Extract the [X, Y] coordinate from the center of the cell holding the provided text.  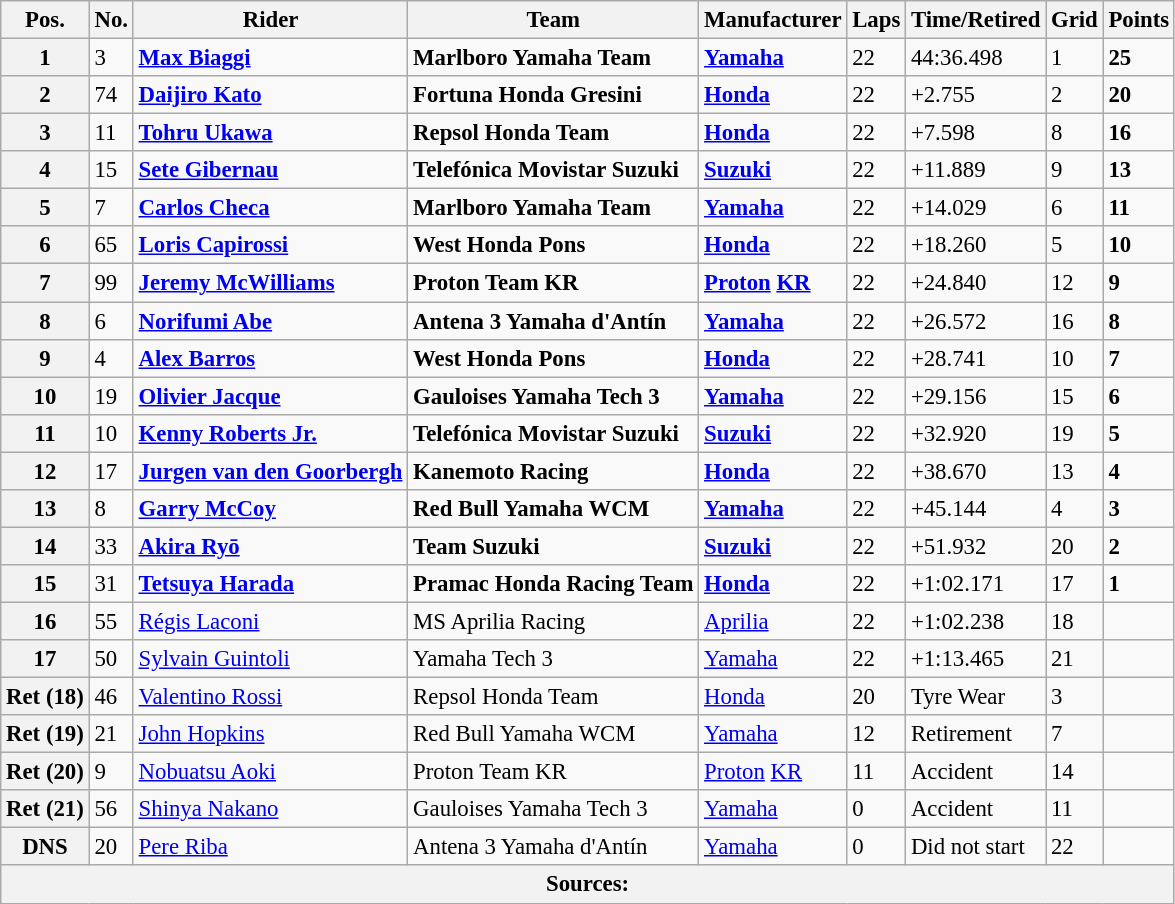
44:36.498 [976, 58]
Loris Capirossi [270, 245]
Valentino Rossi [270, 697]
Laps [876, 20]
Akira Ryō [270, 546]
Shinya Nakano [270, 809]
Pere Riba [270, 847]
Nobuatsu Aoki [270, 772]
Team Suzuki [554, 546]
+24.840 [976, 283]
Pramac Honda Racing Team [554, 584]
Grid [1074, 20]
+26.572 [976, 321]
Points [1138, 20]
Aprilia [773, 621]
65 [111, 245]
18 [1074, 621]
Kenny Roberts Jr. [270, 433]
Pos. [45, 20]
Jurgen van den Goorbergh [270, 471]
Carlos Checa [270, 208]
55 [111, 621]
+28.741 [976, 358]
Olivier Jacque [270, 396]
25 [1138, 58]
+11.889 [976, 170]
Tohru Ukawa [270, 133]
Manufacturer [773, 20]
Norifumi Abe [270, 321]
Ret (18) [45, 697]
33 [111, 546]
+51.932 [976, 546]
50 [111, 659]
Ret (19) [45, 734]
+1:02.238 [976, 621]
+1:02.171 [976, 584]
John Hopkins [270, 734]
Sete Gibernau [270, 170]
Max Biaggi [270, 58]
+18.260 [976, 245]
Fortuna Honda Gresini [554, 95]
Ret (20) [45, 772]
+29.156 [976, 396]
Sylvain Guintoli [270, 659]
Did not start [976, 847]
74 [111, 95]
+2.755 [976, 95]
Team [554, 20]
Rider [270, 20]
56 [111, 809]
Retirement [976, 734]
+14.029 [976, 208]
Alex Barros [270, 358]
Kanemoto Racing [554, 471]
+1:13.465 [976, 659]
Daijiro Kato [270, 95]
Ret (21) [45, 809]
MS Aprilia Racing [554, 621]
Yamaha Tech 3 [554, 659]
46 [111, 697]
No. [111, 20]
+45.144 [976, 509]
Garry McCoy [270, 509]
Régis Laconi [270, 621]
+38.670 [976, 471]
Jeremy McWilliams [270, 283]
+7.598 [976, 133]
Tetsuya Harada [270, 584]
Time/Retired [976, 20]
99 [111, 283]
31 [111, 584]
Sources: [588, 885]
Tyre Wear [976, 697]
+32.920 [976, 433]
DNS [45, 847]
